Capture the cell that displays the provided text and extract its (x, y) central coordinate. 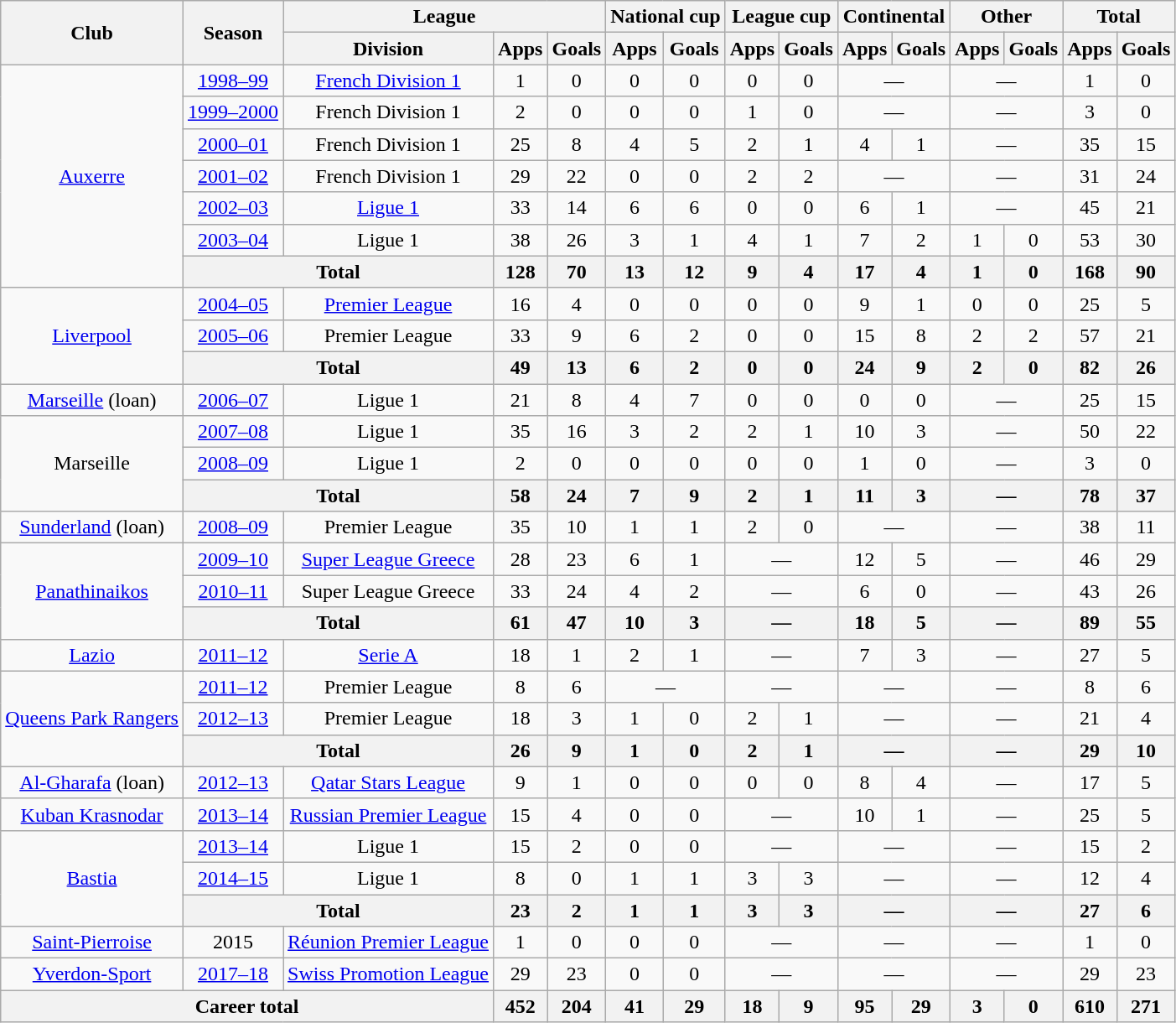
204 (577, 1006)
14 (577, 208)
43 (1090, 591)
Queens Park Rangers (92, 719)
30 (1146, 240)
452 (521, 1006)
Qatar Stars League (389, 782)
Yverdon-Sport (92, 974)
2005–06 (233, 335)
58 (521, 496)
1998–99 (233, 80)
610 (1090, 1006)
168 (1090, 272)
Season (233, 33)
Other (1007, 17)
Bastia (92, 878)
Continental (894, 17)
2007–08 (233, 432)
League cup (781, 17)
128 (521, 272)
Réunion Premier League (389, 943)
61 (521, 623)
1999–2000 (233, 112)
2015 (233, 943)
2014–15 (233, 878)
2000–01 (233, 144)
National cup (666, 17)
Career total (247, 1006)
37 (1146, 496)
Kuban Krasnodar (92, 814)
2001–02 (233, 176)
League (444, 17)
89 (1090, 623)
45 (1090, 208)
Auxerre (92, 176)
49 (521, 367)
Marseille (loan) (92, 400)
Saint-Pierroise (92, 943)
Division (389, 49)
Sunderland (loan) (92, 527)
2010–11 (233, 591)
Panathinaikos (92, 591)
78 (1090, 496)
Russian Premier League (389, 814)
82 (1090, 367)
Liverpool (92, 335)
2006–07 (233, 400)
Lazio (92, 655)
47 (577, 623)
271 (1146, 1006)
41 (635, 1006)
Club (92, 33)
2017–18 (233, 974)
Serie A (389, 655)
2004–05 (233, 304)
70 (577, 272)
46 (1090, 559)
2009–10 (233, 559)
Swiss Promotion League (389, 974)
31 (1090, 176)
95 (864, 1006)
2003–04 (233, 240)
90 (1146, 272)
57 (1090, 335)
28 (521, 559)
53 (1090, 240)
Marseille (92, 464)
Al-Gharafa (loan) (92, 782)
55 (1146, 623)
2002–03 (233, 208)
50 (1090, 432)
